Find where the given text appears and provide that cell's center as [x, y] coordinate. 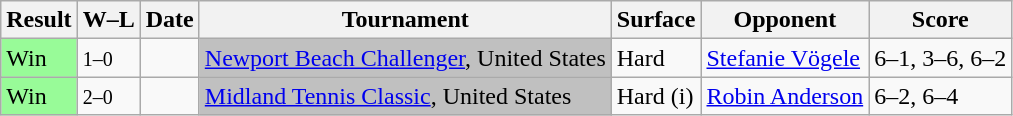
Robin Anderson [785, 96]
2–0 [108, 96]
Hard (i) [656, 96]
Newport Beach Challenger, United States [405, 58]
1–0 [108, 58]
Stefanie Vögele [785, 58]
Result [39, 20]
Midland Tennis Classic, United States [405, 96]
Opponent [785, 20]
6–2, 6–4 [940, 96]
W–L [108, 20]
Score [940, 20]
Hard [656, 58]
Date [170, 20]
Surface [656, 20]
Tournament [405, 20]
6–1, 3–6, 6–2 [940, 58]
